Detect which cell encompasses the target text, then output its [x, y] center coordinate. 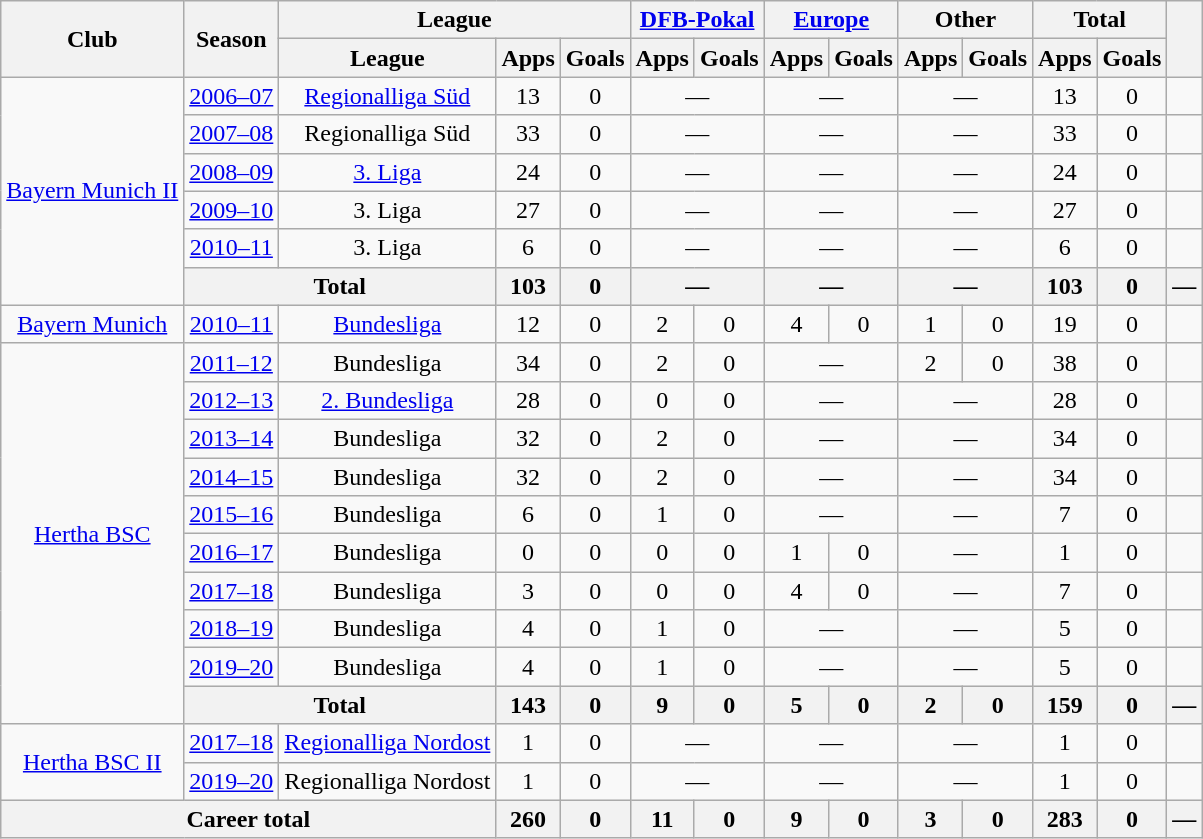
2014–15 [232, 477]
Bayern Munich II [92, 191]
2015–16 [232, 515]
Season [232, 39]
260 [528, 819]
2018–19 [232, 629]
Hertha BSC [92, 534]
2007–08 [232, 134]
DFB-Pokal [697, 20]
143 [528, 705]
2. Bundesliga [388, 400]
Hertha BSC II [92, 762]
2013–14 [232, 438]
2011–12 [232, 362]
2016–17 [232, 553]
2006–07 [232, 96]
Other [965, 20]
11 [662, 819]
Career total [248, 819]
19 [1065, 324]
159 [1065, 705]
283 [1065, 819]
Bayern Munich [92, 324]
2012–13 [232, 400]
2009–10 [232, 210]
2008–09 [232, 172]
Club [92, 39]
Europe [831, 20]
12 [528, 324]
38 [1065, 362]
